Identify which cell holds the provided text, then report its [X, Y] central coordinate. 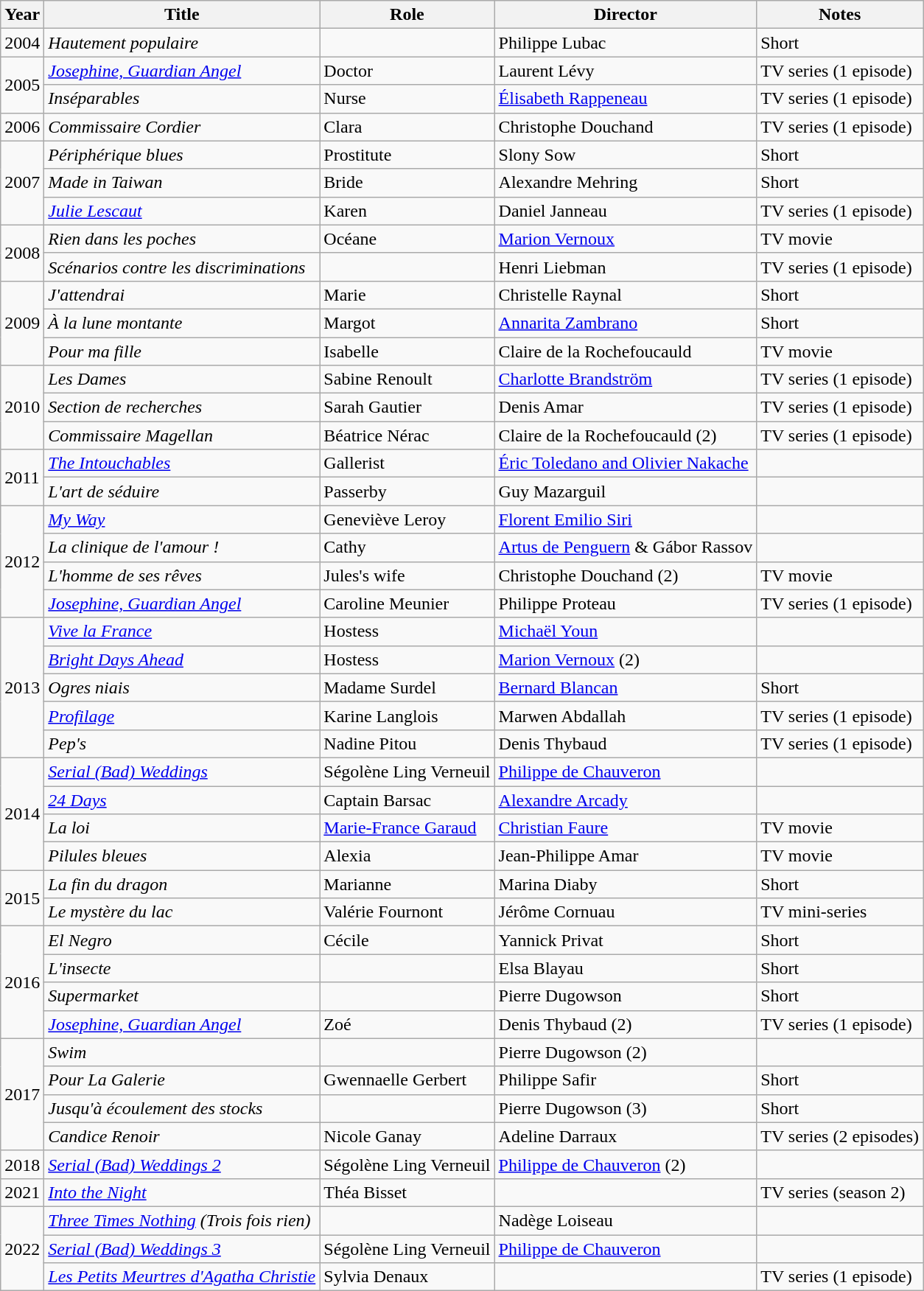
Scénarios contre les discriminations [182, 267]
The Intouchables [182, 463]
2017 [22, 1094]
Nadège Loiseau [626, 1220]
Yannick Privat [626, 940]
My Way [182, 519]
Alexia [407, 856]
Pierre Dugowson (3) [626, 1108]
Serial (Bad) Weddings [182, 772]
Jérôme Cornuau [626, 912]
Clara [407, 127]
Swim [182, 1052]
Margot [407, 323]
Jusqu'à écoulement des stocks [182, 1108]
TV series (season 2) [840, 1192]
Annarita Zambrano [626, 323]
Pour ma fille [182, 351]
Isabelle [407, 351]
Christophe Douchand [626, 127]
Vive la France [182, 631]
2016 [22, 982]
Philippe Proteau [626, 603]
Pour La Galerie [182, 1080]
La clinique de l'amour ! [182, 547]
Charlotte Brandström [626, 379]
2018 [22, 1164]
2006 [22, 127]
Inséparables [182, 99]
Cathy [407, 547]
La fin du dragon [182, 884]
Karen [407, 211]
TV mini-series [840, 912]
Zoé [407, 1024]
Candice Renoir [182, 1136]
Julie Lescaut [182, 211]
24 Days [182, 800]
Nurse [407, 99]
Captain Barsac [407, 800]
Christian Faure [626, 828]
Notes [840, 15]
Prostitute [407, 155]
Florent Emilio Siri [626, 519]
Christophe Douchand (2) [626, 575]
2021 [22, 1192]
Artus de Penguern & Gábor Rassov [626, 547]
Director [626, 15]
Role [407, 15]
Le mystère du lac [182, 912]
Into the Night [182, 1192]
Gallerist [407, 463]
Bright Days Ahead [182, 660]
Year [22, 15]
Michaël Youn [626, 631]
Pierre Dugowson (2) [626, 1052]
Marie-France Garaud [407, 828]
Doctor [407, 71]
Nicole Ganay [407, 1136]
Alexandre Arcady [626, 800]
Sylvia Denaux [407, 1277]
2005 [22, 85]
Périphérique blues [182, 155]
Claire de la Rochefoucauld [626, 351]
Supermarket [182, 996]
Éric Toledano and Olivier Nakache [626, 463]
Denis Thybaud [626, 744]
La loi [182, 828]
Commissaire Cordier [182, 127]
Henri Liebman [626, 267]
Rien dans les poches [182, 239]
2010 [22, 407]
Adeline Darraux [626, 1136]
Karine Langlois [407, 716]
2007 [22, 183]
J'attendrai [182, 295]
2008 [22, 253]
Bride [407, 183]
Passerby [407, 491]
Philippe de Chauveron (2) [626, 1164]
Alexandre Mehring [626, 183]
2015 [22, 898]
Claire de la Rochefoucauld (2) [626, 435]
2011 [22, 477]
2013 [22, 688]
Cécile [407, 940]
Marianne [407, 884]
Christelle Raynal [626, 295]
El Negro [182, 940]
L'insecte [182, 968]
Valérie Fournont [407, 912]
2022 [22, 1248]
Philippe Safir [626, 1080]
À la lune montante [182, 323]
Marie [407, 295]
TV series (2 episodes) [840, 1136]
Hautement populaire [182, 43]
Daniel Janneau [626, 211]
2012 [22, 561]
Les Petits Meurtres d'Agatha Christie [182, 1277]
Denis Thybaud (2) [626, 1024]
Marwen Abdallah [626, 716]
Madame Surdel [407, 688]
Profilage [182, 716]
2004 [22, 43]
Pilules bleues [182, 856]
Élisabeth Rappeneau [626, 99]
Jules's wife [407, 575]
Marion Vernoux (2) [626, 660]
Serial (Bad) Weddings 2 [182, 1164]
Guy Mazarguil [626, 491]
Sabine Renoult [407, 379]
Ogres niais [182, 688]
Commissaire Magellan [182, 435]
Slony Sow [626, 155]
2009 [22, 323]
Denis Amar [626, 407]
Océane [407, 239]
L'homme de ses rêves [182, 575]
L'art de séduire [182, 491]
Serial (Bad) Weddings 3 [182, 1249]
Bernard Blancan [626, 688]
Title [182, 15]
Marina Diaby [626, 884]
Geneviève Leroy [407, 519]
Laurent Lévy [626, 71]
Three Times Nothing (Trois fois rien) [182, 1220]
Nadine Pitou [407, 744]
Béatrice Nérac [407, 435]
Marion Vernoux [626, 239]
Pep's [182, 744]
Jean-Philippe Amar [626, 856]
2014 [22, 814]
Philippe Lubac [626, 43]
Made in Taiwan [182, 183]
Pierre Dugowson [626, 996]
Caroline Meunier [407, 603]
Sarah Gautier [407, 407]
Gwennaelle Gerbert [407, 1080]
Théa Bisset [407, 1192]
Les Dames [182, 379]
Section de recherches [182, 407]
Elsa Blayau [626, 968]
